Scan for the cell matching the given text and deliver its (X, Y) coordinate at center. 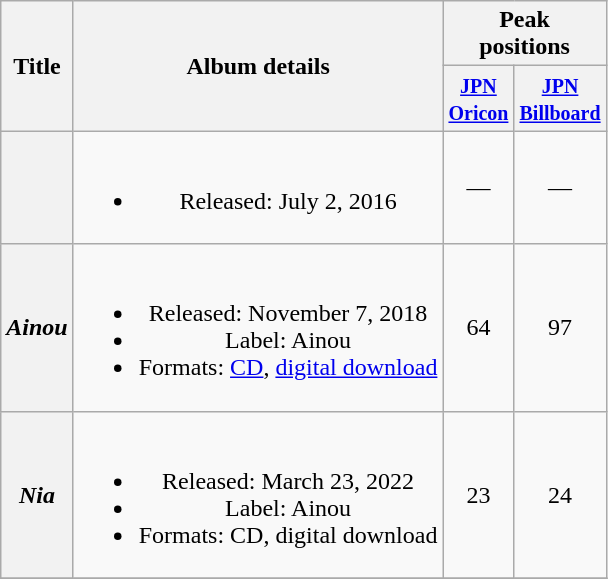
Title (37, 66)
24 (560, 494)
Ainou (37, 328)
Released: March 23, 2022Label: AinouFormats: CD, digital download (258, 494)
JPNOricon (478, 98)
JPNBillboard (560, 98)
Released: July 2, 2016 (258, 188)
97 (560, 328)
Album details (258, 66)
Nia (37, 494)
23 (478, 494)
Peak positions (524, 34)
Released: November 7, 2018Label: AinouFormats: CD, digital download (258, 328)
64 (478, 328)
